Output the [x, y] coordinate of the center of the cell containing the given text.  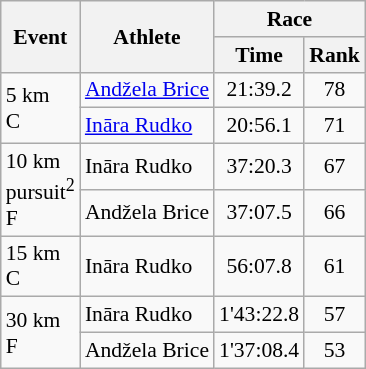
57 [334, 315]
30 km F [40, 332]
71 [334, 126]
53 [334, 351]
66 [334, 213]
20:56.1 [259, 126]
5 km C [40, 108]
21:39.2 [259, 90]
37:07.5 [259, 213]
1'37:08.4 [259, 351]
Race [290, 19]
10 km pursuit2 F [40, 190]
15 km C [40, 266]
Time [259, 55]
Athlete [147, 36]
61 [334, 266]
78 [334, 90]
Rank [334, 55]
Event [40, 36]
67 [334, 167]
1'43:22.8 [259, 315]
37:20.3 [259, 167]
56:07.8 [259, 266]
